Find where the given text appears and provide that cell's center as [X, Y] coordinate. 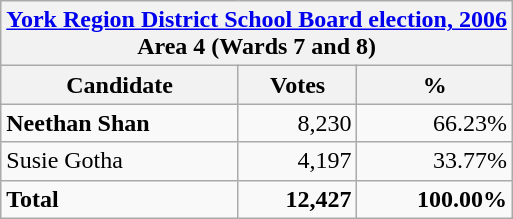
York Region District School Board election, 2006Area 4 (Wards 7 and 8) [257, 34]
100.00% [435, 199]
12,427 [298, 199]
Total [120, 199]
Votes [298, 85]
4,197 [298, 161]
Neethan Shan [120, 123]
8,230 [298, 123]
66.23% [435, 123]
Candidate [120, 85]
Susie Gotha [120, 161]
33.77% [435, 161]
% [435, 85]
